Pinpoint the cell where the given text exists, returning its [x, y] midpoint coordinate. 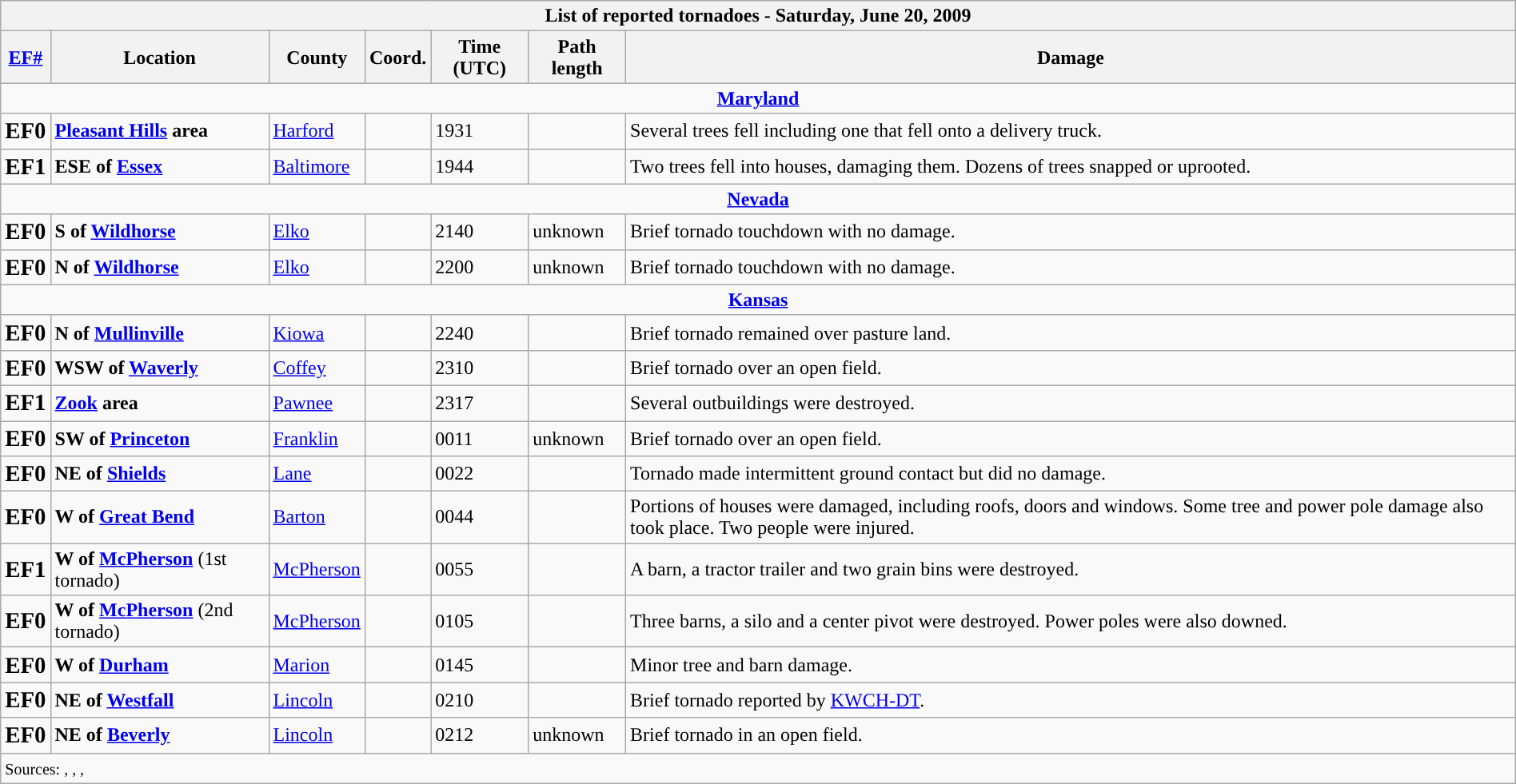
Harford [317, 131]
Portions of houses were damaged, including roofs, doors and windows. Some tree and power pole damage also took place. Two people were injured. [1071, 518]
Franklin [317, 438]
Marion [317, 665]
2240 [480, 332]
Damage [1071, 58]
0011 [480, 438]
Maryland [758, 98]
WSW of Waverly [160, 368]
Zook area [160, 403]
0210 [480, 700]
1944 [480, 166]
Kansas [758, 300]
0145 [480, 665]
EF# [26, 58]
Sources: , , , [758, 768]
0212 [480, 735]
Pawnee [317, 403]
0022 [480, 474]
NE of Shields [160, 474]
Three barns, a silo and a center pivot were destroyed. Power poles were also downed. [1071, 622]
Several trees fell including one that fell onto a delivery truck. [1071, 131]
N of Mullinville [160, 332]
W of McPherson (1st tornado) [160, 569]
2317 [480, 403]
0105 [480, 622]
Location [160, 58]
Coffey [317, 368]
1931 [480, 131]
NE of Beverly [160, 735]
Kiowa [317, 332]
County [317, 58]
Time (UTC) [480, 58]
2140 [480, 232]
Brief tornado in an open field. [1071, 735]
Brief tornado reported by KWCH-DT. [1071, 700]
ESE of Essex [160, 166]
NE of Westfall [160, 700]
Several outbuildings were destroyed. [1071, 403]
W of Great Bend [160, 518]
Lane [317, 474]
S of Wildhorse [160, 232]
Minor tree and barn damage. [1071, 665]
Coord. [397, 58]
0055 [480, 569]
Brief tornado remained over pasture land. [1071, 332]
Nevada [758, 199]
N of Wildhorse [160, 267]
W of Durham [160, 665]
A barn, a tractor trailer and two grain bins were destroyed. [1071, 569]
Two trees fell into houses, damaging them. Dozens of trees snapped or uprooted. [1071, 166]
Path length [577, 58]
0044 [480, 518]
Pleasant Hills area [160, 131]
W of McPherson (2nd tornado) [160, 622]
2310 [480, 368]
List of reported tornadoes - Saturday, June 20, 2009 [758, 16]
Barton [317, 518]
SW of Princeton [160, 438]
Baltimore [317, 166]
Tornado made intermittent ground contact but did no damage. [1071, 474]
2200 [480, 267]
